From the cell containing the given text, extract its center point as [X, Y] coordinate. 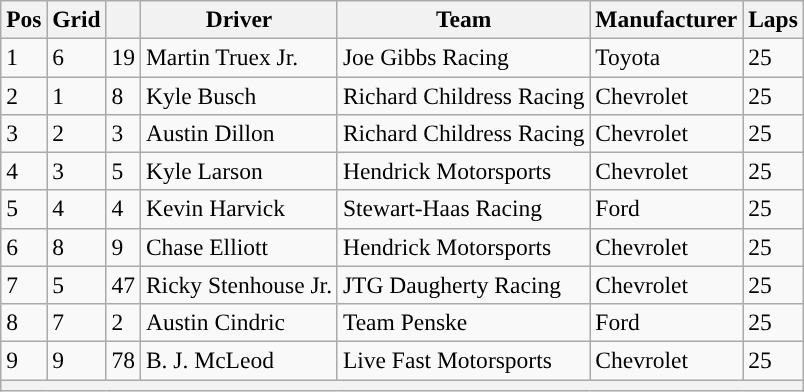
Toyota [666, 57]
Kyle Larson [238, 171]
Austin Cindric [238, 322]
19 [123, 57]
Martin Truex Jr. [238, 57]
Kyle Busch [238, 95]
Stewart-Haas Racing [463, 209]
Chase Elliott [238, 247]
Kevin Harvick [238, 209]
Team Penske [463, 322]
Team [463, 19]
Joe Gibbs Racing [463, 57]
Ricky Stenhouse Jr. [238, 285]
78 [123, 360]
Laps [774, 19]
Austin Dillon [238, 133]
Grid [76, 19]
Live Fast Motorsports [463, 360]
B. J. McLeod [238, 360]
Pos [24, 19]
47 [123, 285]
Manufacturer [666, 19]
JTG Daugherty Racing [463, 285]
Driver [238, 19]
